From the cell containing the given text, extract its center point as (x, y) coordinate. 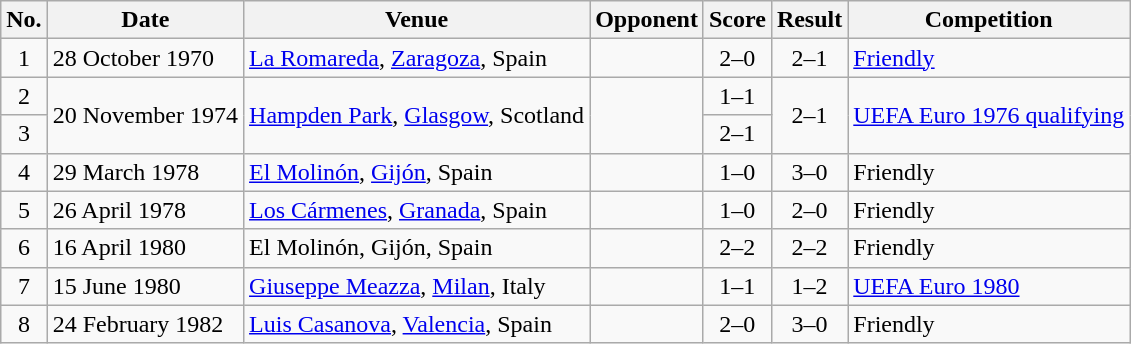
8 (24, 324)
15 June 1980 (145, 286)
20 November 1974 (145, 115)
1–2 (809, 286)
24 February 1982 (145, 324)
Opponent (647, 20)
Result (809, 20)
26 April 1978 (145, 210)
16 April 1980 (145, 248)
La Romareda, Zaragoza, Spain (417, 58)
Los Cármenes, Granada, Spain (417, 210)
No. (24, 20)
Giuseppe Meazza, Milan, Italy (417, 286)
Venue (417, 20)
Competition (989, 20)
6 (24, 248)
2 (24, 96)
Hampden Park, Glasgow, Scotland (417, 115)
Luis Casanova, Valencia, Spain (417, 324)
1 (24, 58)
29 March 1978 (145, 172)
Score (737, 20)
UEFA Euro 1976 qualifying (989, 115)
Date (145, 20)
UEFA Euro 1980 (989, 286)
3 (24, 134)
4 (24, 172)
7 (24, 286)
28 October 1970 (145, 58)
5 (24, 210)
